Identify which cell holds the provided text, then report its [X, Y] central coordinate. 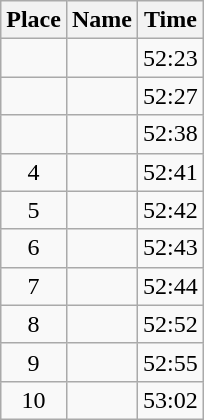
5 [34, 210]
9 [34, 362]
52:41 [170, 172]
Time [170, 20]
6 [34, 248]
52:52 [170, 324]
52:44 [170, 286]
53:02 [170, 400]
7 [34, 286]
52:42 [170, 210]
52:38 [170, 134]
Place [34, 20]
10 [34, 400]
52:23 [170, 58]
4 [34, 172]
52:27 [170, 96]
8 [34, 324]
Name [102, 20]
52:43 [170, 248]
52:55 [170, 362]
